Locate the cell with the specified text and output its [X, Y] center coordinate. 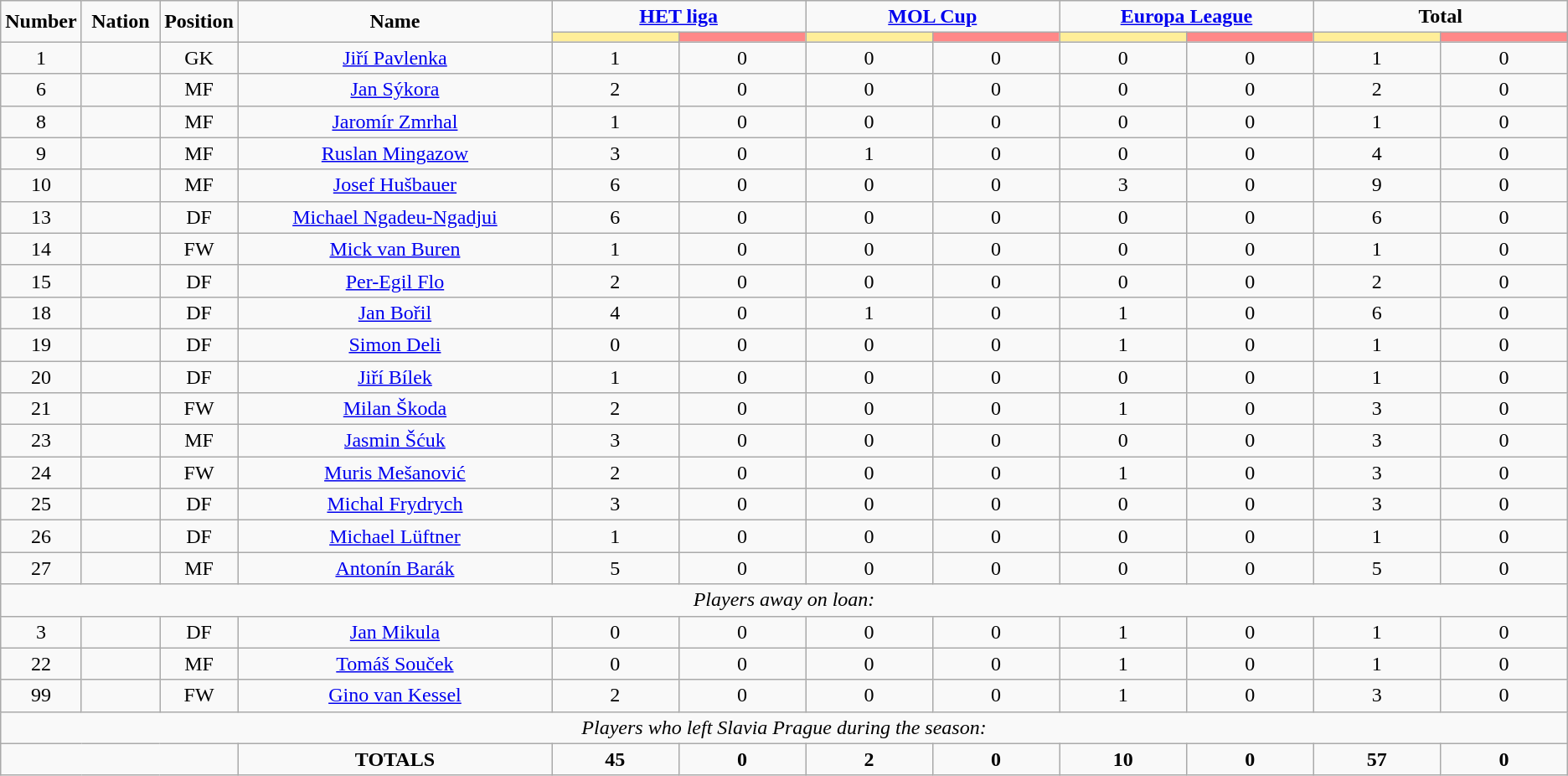
Tomáš Souček [395, 664]
27 [41, 568]
Ruslan Mingazow [395, 153]
Jiří Bílek [395, 376]
26 [41, 536]
8 [41, 122]
Number [41, 22]
Jaromír Zmrhal [395, 122]
Michael Ngadeu-Ngadjui [395, 217]
Antonín Barák [395, 568]
Nation [121, 22]
15 [41, 281]
Jan Bořil [395, 313]
TOTALS [395, 759]
Milan Škoda [395, 409]
Josef Hušbauer [395, 185]
24 [41, 473]
99 [41, 696]
Jan Sýkora [395, 90]
Position [199, 22]
Europa League [1186, 17]
45 [615, 759]
Total [1441, 17]
GK [199, 58]
Jasmin Šćuk [395, 441]
25 [41, 504]
Michal Frydrych [395, 504]
57 [1377, 759]
HET liga [678, 17]
Michael Lüftner [395, 536]
Per-Egil Flo [395, 281]
Gino van Kessel [395, 696]
21 [41, 409]
22 [41, 664]
Jan Mikula [395, 632]
Name [395, 22]
MOL Cup [933, 17]
Mick van Buren [395, 249]
19 [41, 344]
14 [41, 249]
13 [41, 217]
Players away on loan: [784, 600]
Simon Deli [395, 344]
20 [41, 376]
Players who left Slavia Prague during the season: [784, 727]
18 [41, 313]
Muris Mešanović [395, 473]
Jiří Pavlenka [395, 58]
23 [41, 441]
